Output the (X, Y) coordinate of the center of the cell containing the given text.  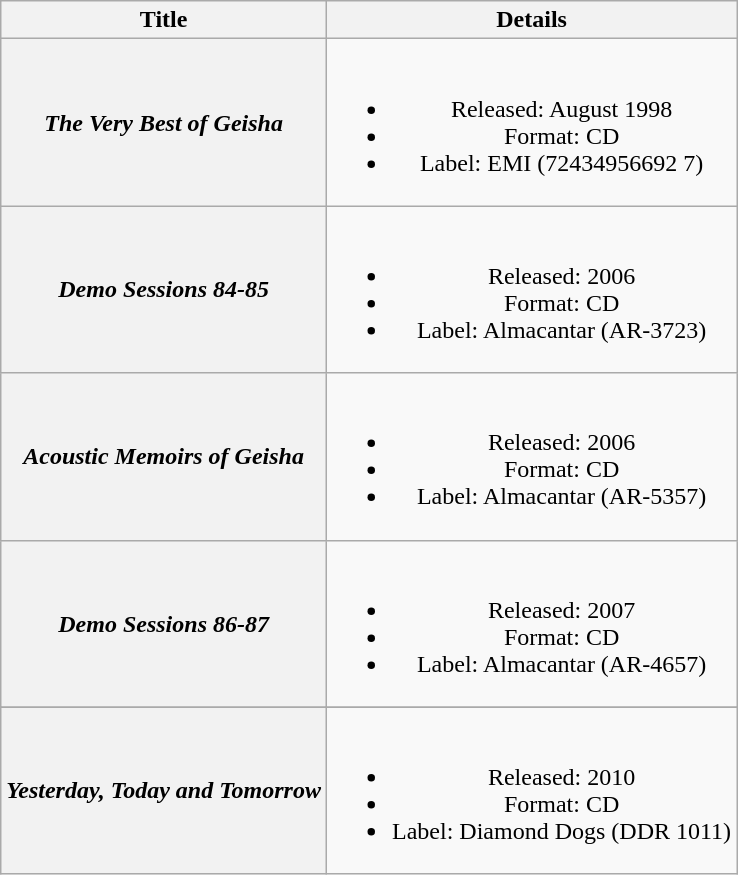
Released: 2010Format: CDLabel: Diamond Dogs (DDR 1011) (532, 790)
Demo Sessions 84-85 (164, 290)
Released: 2007Format: CDLabel: Almacantar (AR-4657) (532, 624)
Title (164, 20)
Released: August 1998Format: CDLabel: EMI (72434956692 7) (532, 122)
Released: 2006Format: CDLabel: Almacantar (AR-3723) (532, 290)
Acoustic Memoirs of Geisha (164, 456)
Yesterday, Today and Tomorrow (164, 790)
Details (532, 20)
The Very Best of Geisha (164, 122)
Demo Sessions 86-87 (164, 624)
Released: 2006Format: CDLabel: Almacantar (AR-5357) (532, 456)
